Locate the cell with the specified text and output its [X, Y] center coordinate. 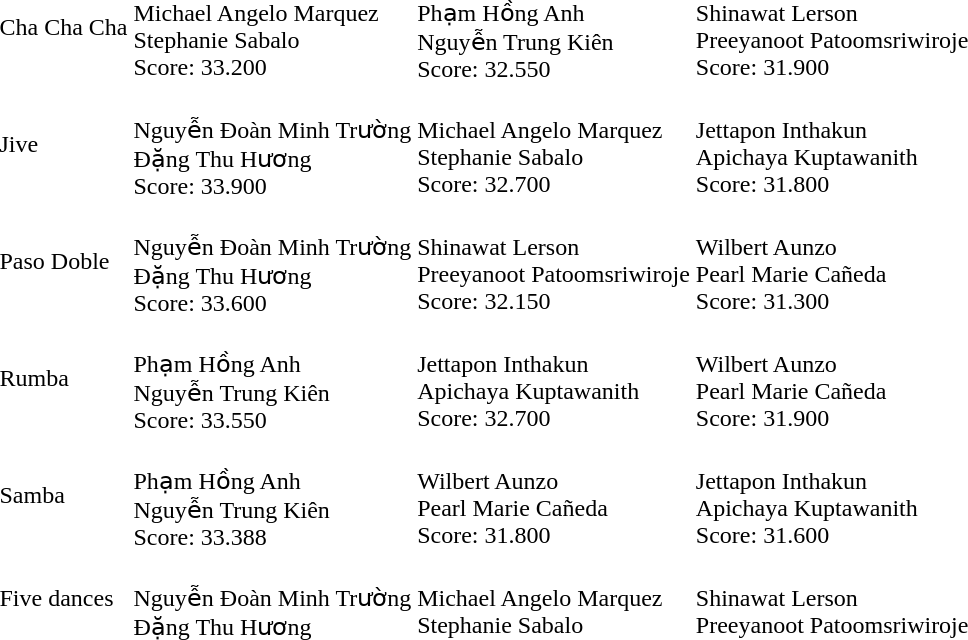
Phạm Hồng AnhNguyễn Trung KiênScore: 33.550 [272, 378]
Jettapon InthakunApichaya KuptawanithScore: 32.700 [554, 378]
Phạm Hồng AnhNguyễn Trung KiênScore: 33.388 [272, 495]
Nguyễn Đoàn Minh TrườngĐặng Thu HươngScore: 33.600 [272, 261]
Wilbert AunzoPearl Marie CañedaScore: 31.800 [554, 495]
Shinawat LersonPreeyanoot PatoomsriwirojeScore: 32.150 [554, 261]
Nguyễn Đoàn Minh TrườngĐặng Thu HươngScore: 33.900 [272, 144]
Michael Angelo MarquezStephanie SabaloScore: 32.700 [554, 144]
